Detect which cell encompasses the target text, then output its (X, Y) center coordinate. 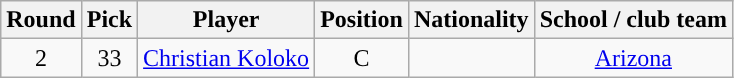
33 (109, 58)
Pick (109, 20)
Nationality (471, 20)
Player (226, 20)
Position (362, 20)
Arizona (633, 58)
C (362, 58)
Round (41, 20)
Christian Koloko (226, 58)
School / club team (633, 20)
2 (41, 58)
